Return (X, Y) of the center of cell containing provided text 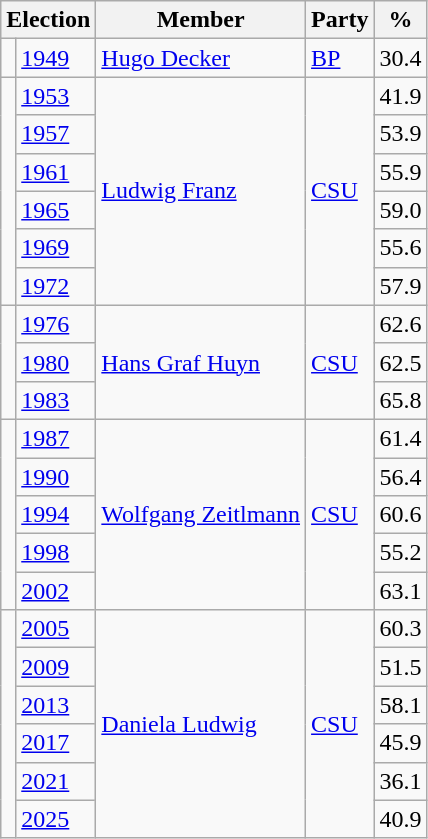
1976 (56, 324)
41.9 (400, 96)
55.6 (400, 248)
1972 (56, 286)
57.9 (400, 286)
1953 (56, 96)
59.0 (400, 210)
1998 (56, 553)
45.9 (400, 743)
58.1 (400, 705)
60.6 (400, 515)
1969 (56, 248)
2009 (56, 667)
Election (48, 20)
Hans Graf Huyn (201, 362)
1961 (56, 172)
2021 (56, 781)
Hugo Decker (201, 58)
% (400, 20)
Ludwig Franz (201, 191)
2002 (56, 591)
1990 (56, 477)
1949 (56, 58)
1957 (56, 134)
2005 (56, 629)
65.8 (400, 400)
BP (340, 58)
1987 (56, 438)
60.3 (400, 629)
30.4 (400, 58)
36.1 (400, 781)
Daniela Ludwig (201, 724)
62.5 (400, 362)
2013 (56, 705)
2017 (56, 743)
1965 (56, 210)
Wolfgang Zeitlmann (201, 514)
2025 (56, 819)
51.5 (400, 667)
55.2 (400, 553)
53.9 (400, 134)
Member (201, 20)
63.1 (400, 591)
1983 (56, 400)
40.9 (400, 819)
61.4 (400, 438)
62.6 (400, 324)
Party (340, 20)
55.9 (400, 172)
56.4 (400, 477)
1980 (56, 362)
1994 (56, 515)
